Determine the [x, y] coordinate at the center of the cell enclosing the given text.  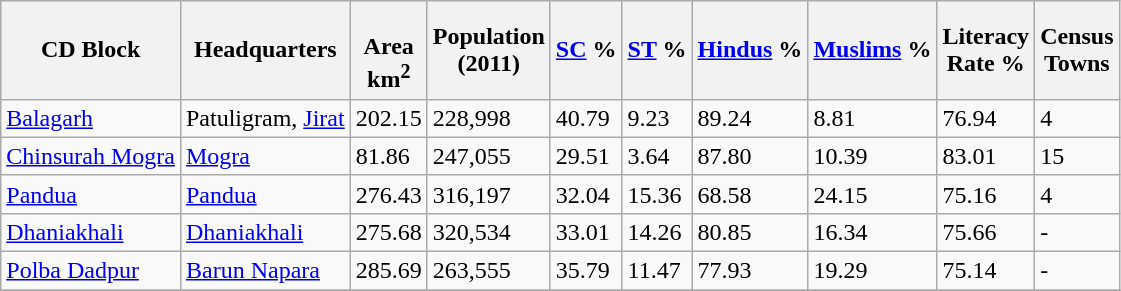
19.29 [872, 271]
3.64 [657, 156]
263,555 [488, 271]
276.43 [388, 194]
35.79 [586, 271]
SC % [586, 50]
15 [1077, 156]
CD Block [91, 50]
247,055 [488, 156]
Patuligram, Jirat [265, 118]
Balagarh [91, 118]
Chinsurah Mogra [91, 156]
75.66 [986, 232]
11.47 [657, 271]
Areakm2 [388, 50]
32.04 [586, 194]
33.01 [586, 232]
275.68 [388, 232]
8.81 [872, 118]
Headquarters [265, 50]
Population(2011) [488, 50]
285.69 [388, 271]
76.94 [986, 118]
77.93 [750, 271]
228,998 [488, 118]
14.26 [657, 232]
Polba Dadpur [91, 271]
68.58 [750, 194]
24.15 [872, 194]
83.01 [986, 156]
Literacy Rate % [986, 50]
15.36 [657, 194]
16.34 [872, 232]
Hindus % [750, 50]
CensusTowns [1077, 50]
10.39 [872, 156]
316,197 [488, 194]
Barun Napara [265, 271]
75.14 [986, 271]
29.51 [586, 156]
75.16 [986, 194]
9.23 [657, 118]
81.86 [388, 156]
40.79 [586, 118]
Mogra [265, 156]
320,534 [488, 232]
ST % [657, 50]
Muslims % [872, 50]
89.24 [750, 118]
202.15 [388, 118]
87.80 [750, 156]
80.85 [750, 232]
